Return the (X, Y) coordinate for the center point of the cell that contains the specified text.  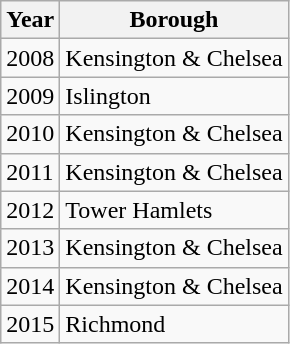
2013 (30, 248)
2011 (30, 172)
2014 (30, 286)
2010 (30, 134)
Tower Hamlets (174, 210)
Borough (174, 20)
Richmond (174, 324)
2015 (30, 324)
2008 (30, 58)
2012 (30, 210)
Year (30, 20)
Islington (174, 96)
2009 (30, 96)
